Output the (X, Y) coordinate of the center of the cell containing the given text.  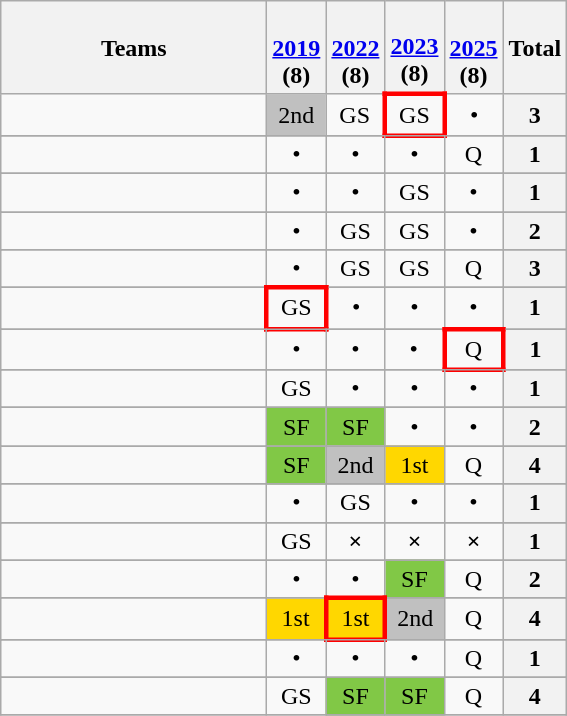
2023(8) (414, 48)
2022(8) (356, 48)
Total (535, 48)
2019(8) (296, 48)
Teams (134, 48)
2025(8) (474, 48)
